Find where the given text appears and provide that cell's center as [X, Y] coordinate. 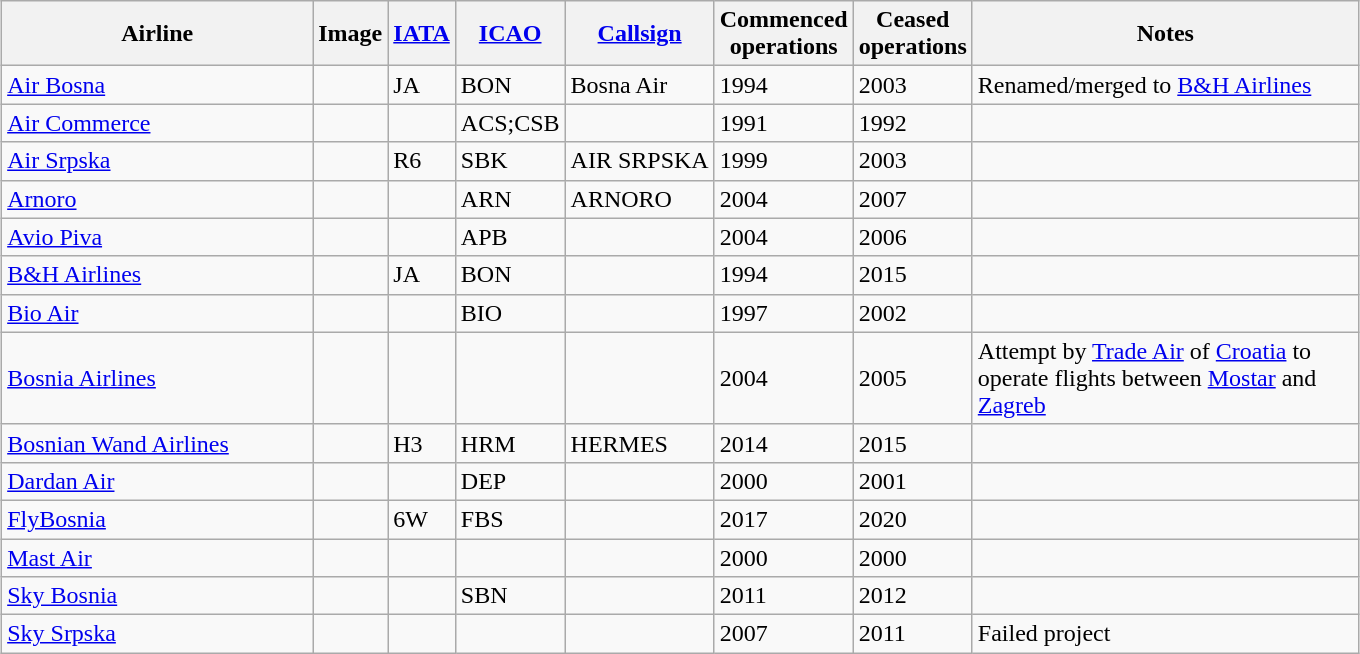
Arnoro [158, 199]
2017 [784, 519]
AIR SRPSKA [640, 161]
Sky Bosnia [158, 596]
Notes [1165, 34]
ARN [510, 199]
Renamed/merged to B&H Airlines [1165, 85]
H3 [422, 443]
FlyBosnia [158, 519]
HERMES [640, 443]
2012 [912, 596]
2001 [912, 481]
Air Commerce [158, 123]
Callsign [640, 34]
1997 [784, 313]
Bosnia Airlines [158, 378]
DEP [510, 481]
Airline [158, 34]
Dardan Air [158, 481]
Sky Srpska [158, 634]
Mast Air [158, 557]
HRM [510, 443]
1991 [784, 123]
IATA [422, 34]
Failed project [1165, 634]
Ceasedoperations [912, 34]
BIO [510, 313]
Bio Air [158, 313]
Attempt by Trade Air of Croatia to operate flights between Mostar and Zagreb [1165, 378]
6W [422, 519]
Air Srpska [158, 161]
1992 [912, 123]
2006 [912, 237]
Image [350, 34]
2014 [784, 443]
R6 [422, 161]
Bosnian Wand Airlines [158, 443]
ARNORO [640, 199]
2020 [912, 519]
Bosna Air [640, 85]
ACS;CSB [510, 123]
Avio Piva [158, 237]
2002 [912, 313]
1999 [784, 161]
Air Bosna [158, 85]
APB [510, 237]
B&H Airlines [158, 275]
2005 [912, 378]
SBK [510, 161]
ICAO [510, 34]
Commencedoperations [784, 34]
FBS [510, 519]
SBN [510, 596]
